Pinpoint the cell where the given text exists, returning its (x, y) midpoint coordinate. 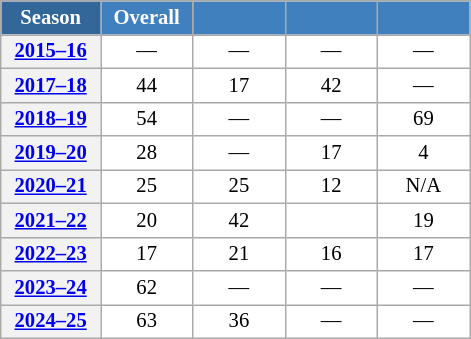
2019–20 (51, 153)
36 (239, 321)
19 (423, 220)
44 (146, 85)
2021–22 (51, 220)
Overall (146, 17)
63 (146, 321)
2017–18 (51, 85)
54 (146, 119)
N/A (423, 186)
16 (331, 254)
69 (423, 119)
4 (423, 153)
Season (51, 17)
20 (146, 220)
2023–24 (51, 287)
12 (331, 186)
21 (239, 254)
62 (146, 287)
28 (146, 153)
2022–23 (51, 254)
2018–19 (51, 119)
2015–16 (51, 51)
2024–25 (51, 321)
2020–21 (51, 186)
